Output the (x, y) coordinate of the center of the cell containing the given text.  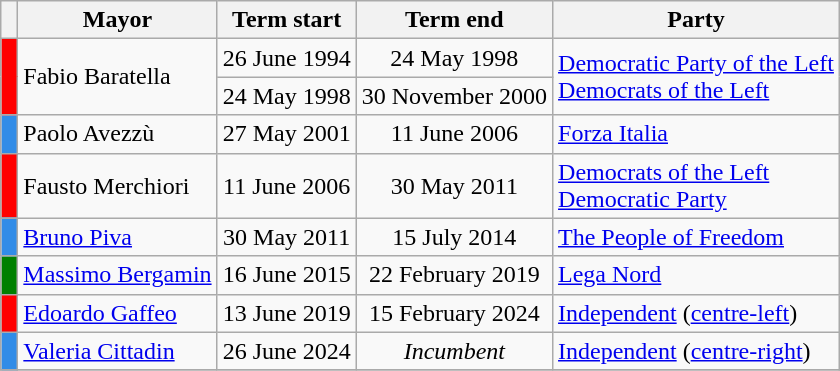
Fabio Baratella (118, 77)
15 February 2024 (454, 313)
26 June 1994 (286, 58)
Term start (286, 20)
13 June 2019 (286, 313)
Mayor (118, 20)
Edoardo Gaffeo (118, 313)
Fausto Merchiori (118, 186)
Massimo Bergamin (118, 275)
Valeria Cittadin (118, 351)
Forza Italia (696, 134)
Democrats of the LeftDemocratic Party (696, 186)
22 February 2019 (454, 275)
Lega Nord (696, 275)
The People of Freedom (696, 237)
27 May 2001 (286, 134)
Incumbent (454, 351)
15 July 2014 (454, 237)
Party (696, 20)
Paolo Avezzù (118, 134)
Democratic Party of the LeftDemocrats of the Left (696, 77)
Independent (centre-right) (696, 351)
26 June 2024 (286, 351)
Term end (454, 20)
30 November 2000 (454, 96)
Independent (centre-left) (696, 313)
Bruno Piva (118, 237)
16 June 2015 (286, 275)
